Scan for the cell matching the given text and deliver its [X, Y] coordinate at center. 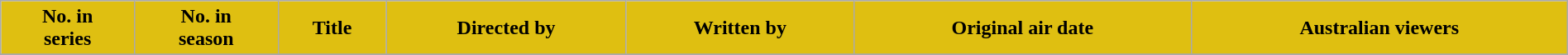
No. inseries [68, 28]
No. inseason [206, 28]
Title [332, 28]
Original air date [1022, 28]
Directed by [506, 28]
Australian viewers [1379, 28]
Written by [739, 28]
